Search for the cell housing the specified text and yield its [x, y] center coordinate. 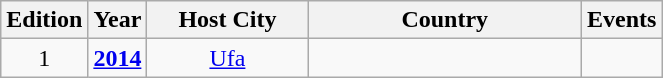
Country [445, 20]
Events [622, 20]
Edition [44, 20]
2014 [118, 58]
1 [44, 58]
Year [118, 20]
Host City [228, 20]
Ufa [228, 58]
